Return (x, y) of the center of cell containing provided text 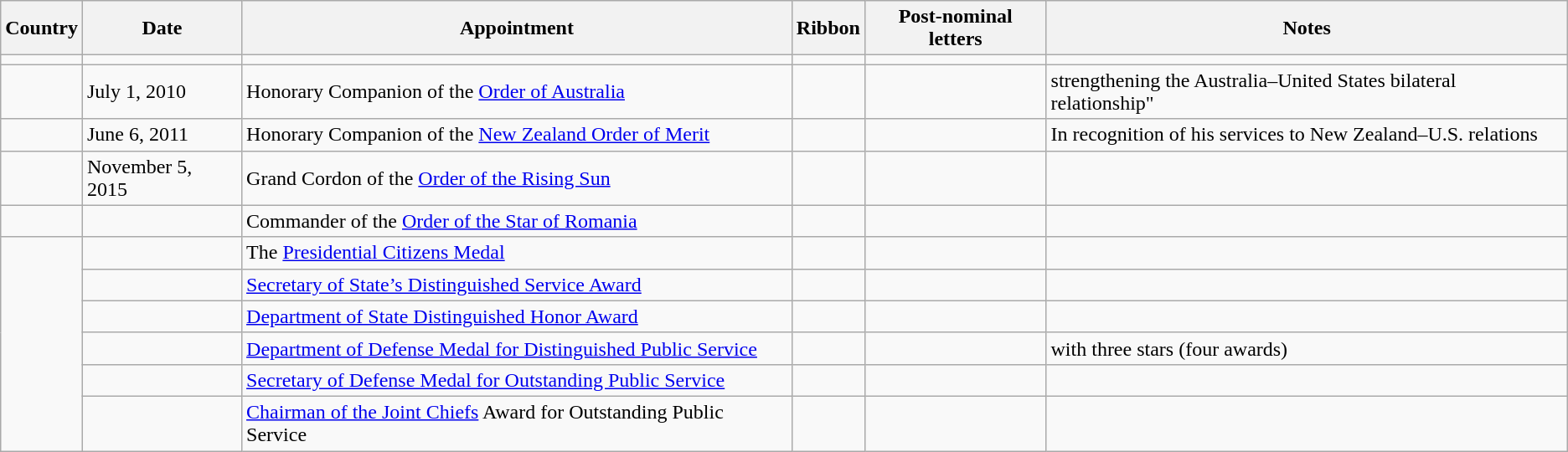
with three stars (four awards) (1307, 348)
In recognition of his services to New Zealand–U.S. relations (1307, 135)
Secretary of Defense Medal for Outstanding Public Service (518, 380)
Post-nominal letters (955, 28)
The Presidential Citizens Medal (518, 253)
Grand Cordon of the Order of the Rising Sun (518, 177)
Chairman of the Joint Chiefs Award for Outstanding Public Service (518, 424)
November 5, 2015 (162, 177)
Appointment (518, 28)
Honorary Companion of the Order of Australia (518, 92)
Honorary Companion of the New Zealand Order of Merit (518, 135)
Department of State Distinguished Honor Award (518, 316)
Commander of the Order of the Star of Romania (518, 221)
June 6, 2011 (162, 135)
Department of Defense Medal for Distinguished Public Service (518, 348)
Secretary of State’s Distinguished Service Award (518, 285)
Ribbon (828, 28)
Date (162, 28)
Country (42, 28)
strengthening the Australia–United States bilateral relationship" (1307, 92)
July 1, 2010 (162, 92)
Notes (1307, 28)
